Search for the cell housing the specified text and yield its [X, Y] center coordinate. 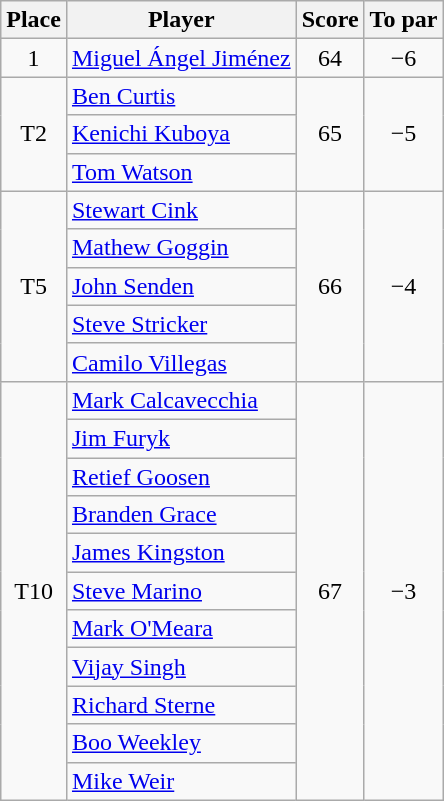
T2 [34, 134]
Richard Sterne [181, 705]
Mark O'Meara [181, 629]
Mathew Goggin [181, 248]
Place [34, 20]
−5 [404, 134]
John Senden [181, 286]
Mark Calcavecchia [181, 400]
64 [330, 58]
Jim Furyk [181, 438]
Kenichi Kuboya [181, 134]
Boo Weekley [181, 743]
Branden Grace [181, 515]
Tom Watson [181, 172]
65 [330, 134]
66 [330, 286]
Mike Weir [181, 781]
Miguel Ángel Jiménez [181, 58]
Steve Stricker [181, 324]
−3 [404, 590]
T10 [34, 590]
−6 [404, 58]
To par [404, 20]
Vijay Singh [181, 667]
−4 [404, 286]
T5 [34, 286]
67 [330, 590]
1 [34, 58]
James Kingston [181, 553]
Steve Marino [181, 591]
Player [181, 20]
Stewart Cink [181, 210]
Retief Goosen [181, 477]
Score [330, 20]
Ben Curtis [181, 96]
Camilo Villegas [181, 362]
